Detect which cell encompasses the target text, then output its [X, Y] center coordinate. 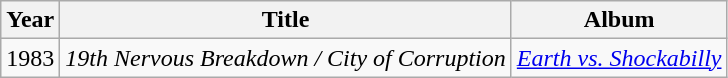
Album [619, 20]
Year [30, 20]
19th Nervous Breakdown / City of Corruption [286, 58]
Earth vs. Shockabilly [619, 58]
Title [286, 20]
1983 [30, 58]
